Provide the [x, y] coordinate of the cell's center where the given text is located.  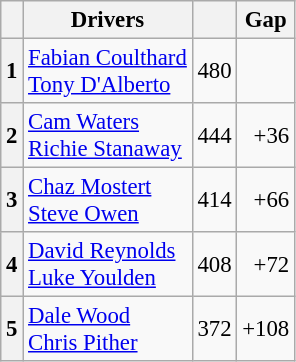
480 [214, 72]
414 [214, 200]
+66 [266, 200]
3 [12, 200]
David Reynolds Luke Youlden [108, 264]
Drivers [108, 20]
Dale Wood Chris Pither [108, 330]
5 [12, 330]
+36 [266, 136]
444 [214, 136]
Cam Waters Richie Stanaway [108, 136]
Chaz Mostert Steve Owen [108, 200]
1 [12, 72]
+72 [266, 264]
4 [12, 264]
Gap [266, 20]
372 [214, 330]
+108 [266, 330]
Fabian Coulthard Tony D'Alberto [108, 72]
408 [214, 264]
2 [12, 136]
